Find where the given text appears and provide that cell's center as [x, y] coordinate. 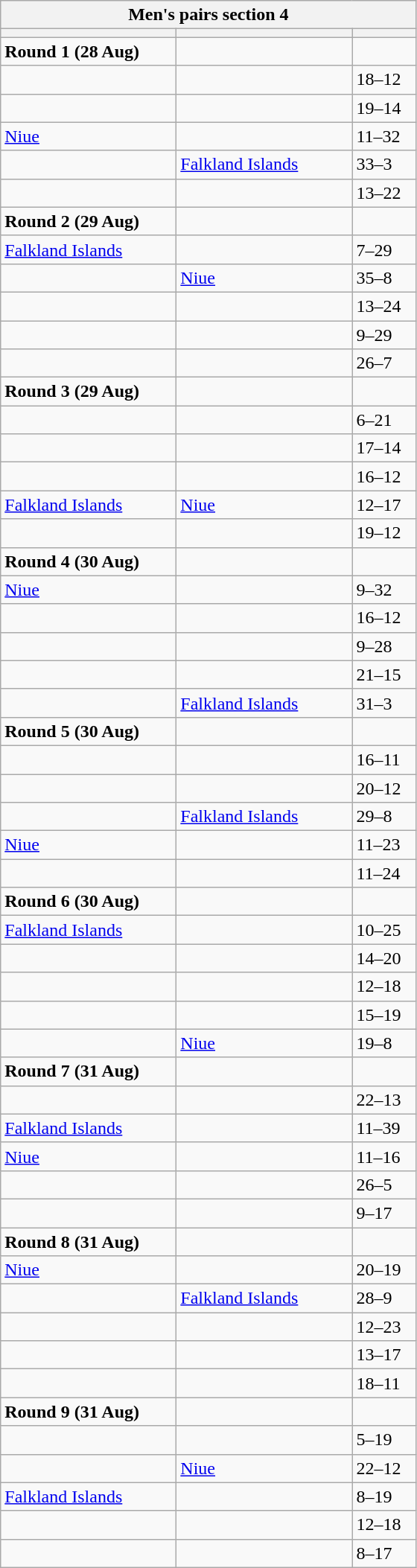
Round 8 (31 Aug) [89, 1241]
33–3 [384, 165]
9–17 [384, 1213]
Round 5 (30 Aug) [89, 731]
9–28 [384, 646]
20–19 [384, 1270]
8–17 [384, 1553]
Round 2 (29 Aug) [89, 221]
22–13 [384, 1100]
13–24 [384, 306]
Round 9 (31 Aug) [89, 1412]
29–8 [384, 817]
9–29 [384, 334]
9–32 [384, 590]
19–12 [384, 533]
26–7 [384, 363]
15–19 [384, 1015]
19–14 [384, 108]
12–23 [384, 1327]
8–19 [384, 1497]
Round 3 (29 Aug) [89, 392]
6–21 [384, 420]
11–32 [384, 136]
20–12 [384, 788]
17–14 [384, 448]
13–22 [384, 193]
Men's pairs section 4 [208, 15]
22–12 [384, 1468]
11–16 [384, 1156]
26–5 [384, 1185]
13–17 [384, 1355]
28–9 [384, 1298]
Round 4 (30 Aug) [89, 561]
16–11 [384, 759]
7–29 [384, 249]
10–25 [384, 930]
11–24 [384, 873]
11–23 [384, 845]
21–15 [384, 675]
Round 6 (30 Aug) [89, 902]
18–12 [384, 80]
Round 1 (28 Aug) [89, 51]
18–11 [384, 1383]
Round 7 (31 Aug) [89, 1071]
11–39 [384, 1128]
19–8 [384, 1043]
5–19 [384, 1440]
12–17 [384, 505]
14–20 [384, 958]
31–3 [384, 703]
35–8 [384, 278]
